Capture the cell that displays the provided text and extract its (x, y) central coordinate. 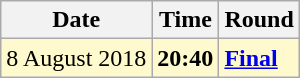
Time (186, 20)
Round (259, 20)
20:40 (186, 58)
Date (76, 20)
Final (259, 58)
8 August 2018 (76, 58)
